Extract the [x, y] coordinate from the center of the cell holding the provided text.  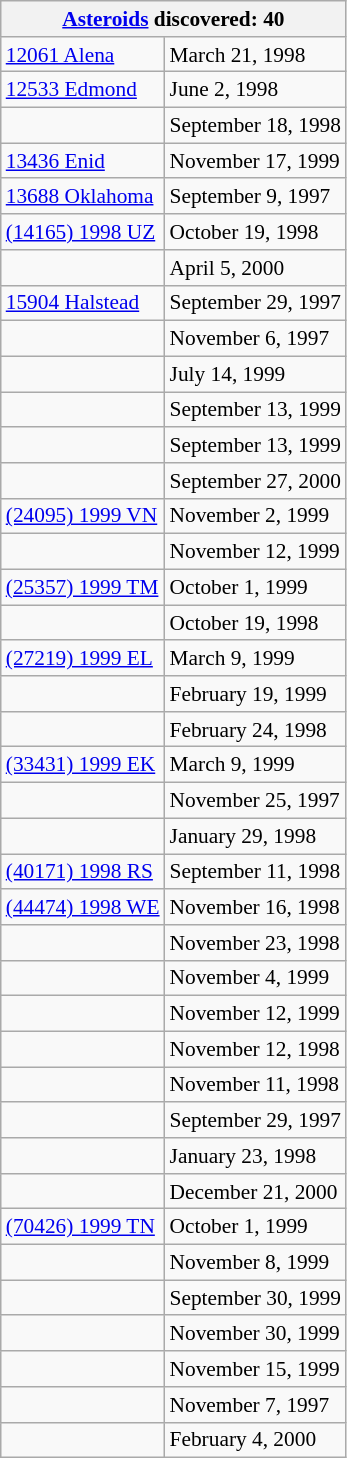
November 4, 1999 [256, 978]
September 30, 1999 [256, 1298]
(27219) 1999 EL [83, 659]
November 6, 1997 [256, 339]
(24095) 1999 VN [83, 516]
(33431) 1999 EK [83, 765]
January 23, 1998 [256, 1156]
April 5, 2000 [256, 268]
November 23, 1998 [256, 943]
February 19, 1999 [256, 694]
November 15, 1999 [256, 1369]
February 24, 1998 [256, 730]
November 17, 1999 [256, 161]
November 2, 1999 [256, 516]
September 11, 1998 [256, 872]
13688 Oklahoma [83, 197]
(70426) 1999 TN [83, 1227]
September 27, 2000 [256, 481]
January 29, 1998 [256, 836]
March 21, 1998 [256, 55]
(25357) 1999 TM [83, 587]
(44474) 1998 WE [83, 907]
November 25, 1997 [256, 801]
12061 Alena [83, 55]
Asteroids discovered: 40 [174, 19]
June 2, 1998 [256, 90]
15904 Halstead [83, 303]
November 8, 1999 [256, 1263]
(40171) 1998 RS [83, 872]
July 14, 1999 [256, 374]
(14165) 1998 UZ [83, 232]
November 30, 1999 [256, 1334]
November 16, 1998 [256, 907]
November 11, 1998 [256, 1085]
13436 Enid [83, 161]
December 21, 2000 [256, 1192]
February 4, 2000 [256, 1440]
September 9, 1997 [256, 197]
November 12, 1998 [256, 1049]
12533 Edmond [83, 90]
September 18, 1998 [256, 126]
November 7, 1997 [256, 1405]
